For the text-containing cell, return its midpoint in [X, Y] coordinate format. 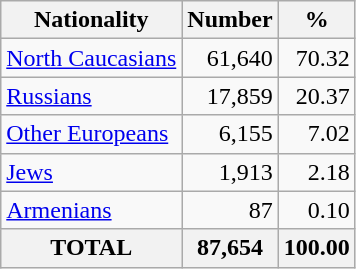
Other Europeans [92, 134]
61,640 [230, 58]
87 [230, 210]
6,155 [230, 134]
Russians [92, 96]
2.18 [316, 172]
20.37 [316, 96]
Nationality [92, 20]
% [316, 20]
70.32 [316, 58]
North Caucasians [92, 58]
7.02 [316, 134]
87,654 [230, 248]
Jews [92, 172]
1,913 [230, 172]
17,859 [230, 96]
TOTAL [92, 248]
100.00 [316, 248]
Number [230, 20]
Armenians [92, 210]
0.10 [316, 210]
